Pinpoint the cell where the given text exists, returning its [x, y] midpoint coordinate. 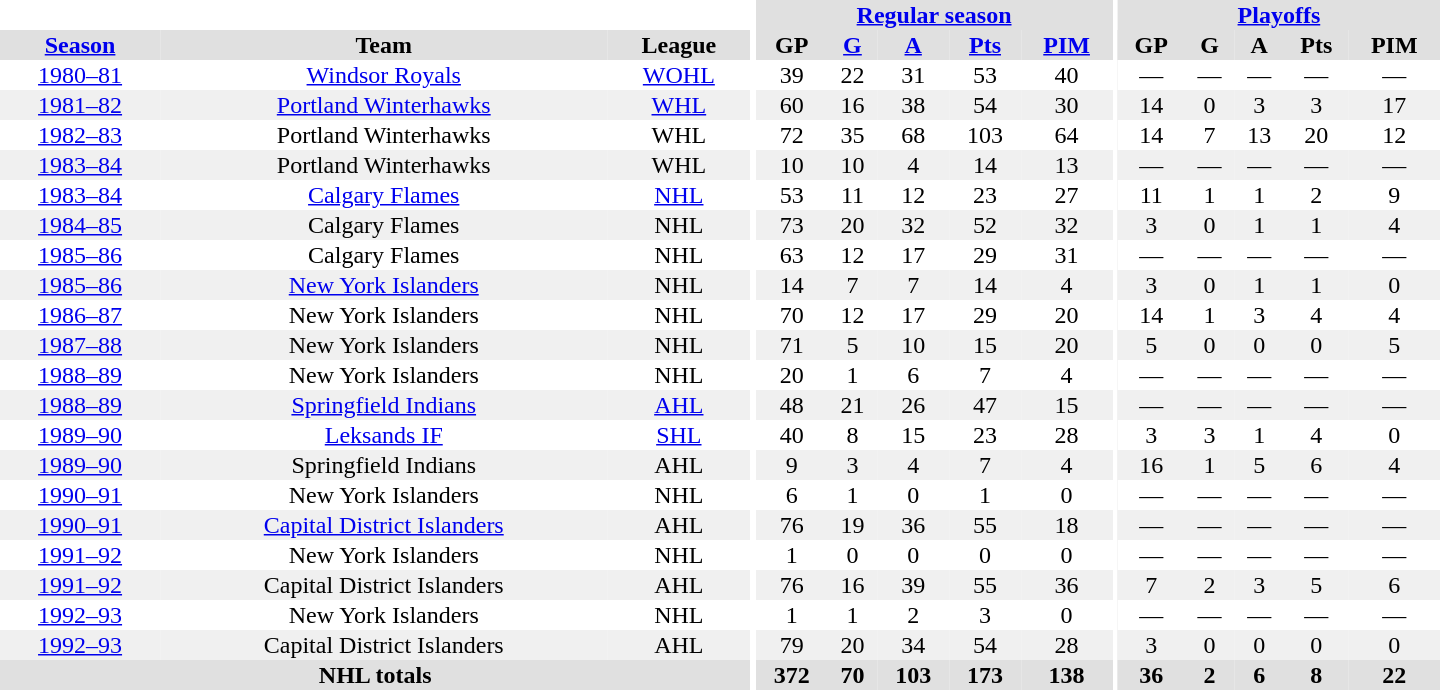
1987–88 [80, 345]
64 [1066, 135]
1980–81 [80, 75]
38 [913, 105]
372 [792, 675]
34 [913, 645]
18 [1066, 525]
Regular season [934, 15]
79 [792, 645]
1981–82 [80, 105]
Team [384, 45]
138 [1066, 675]
SHL [678, 435]
NHL totals [375, 675]
Season [80, 45]
48 [792, 405]
League [678, 45]
73 [792, 225]
21 [853, 405]
47 [985, 405]
68 [913, 135]
52 [985, 225]
Leksands IF [384, 435]
Windsor Royals [384, 75]
26 [913, 405]
WOHL [678, 75]
72 [792, 135]
1986–87 [80, 315]
Playoffs [1279, 15]
1982–83 [80, 135]
1984–85 [80, 225]
63 [792, 255]
30 [1066, 105]
173 [985, 675]
60 [792, 105]
19 [853, 525]
35 [853, 135]
27 [1066, 195]
71 [792, 345]
